From the cell containing the given text, extract its center point as [X, Y] coordinate. 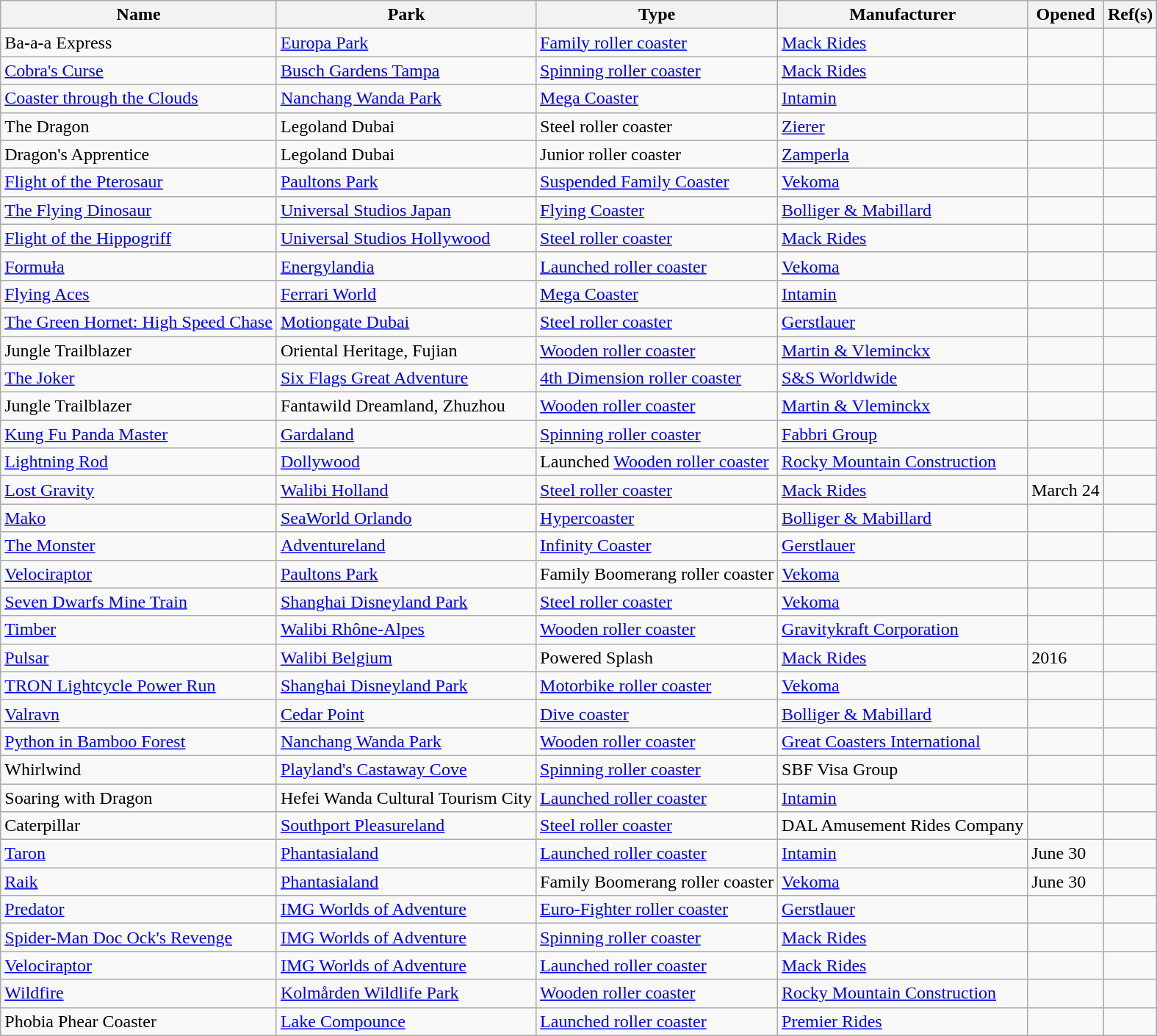
Motiongate Dubai [406, 322]
Timber [139, 630]
Valravn [139, 713]
Flight of the Pterosaur [139, 182]
Zierer [903, 126]
Walibi Holland [406, 490]
Seven Dwarfs Mine Train [139, 602]
Ba-a-a Express [139, 43]
The Green Hornet: High Speed Chase [139, 322]
Hefei Wanda Cultural Tourism City [406, 797]
Park [406, 15]
Walibi Belgium [406, 658]
Python in Bamboo Forest [139, 741]
Whirlwind [139, 769]
Formuła [139, 266]
Busch Gardens Tampa [406, 71]
The Joker [139, 378]
Spider-Man Doc Ock's Revenge [139, 938]
Mako [139, 518]
Universal Studios Hollywood [406, 238]
Kolmården Wildlife Park [406, 993]
Family roller coaster [657, 43]
Universal Studios Japan [406, 210]
Junior roller coaster [657, 154]
Suspended Family Coaster [657, 182]
Fantawild Dreamland, Zhuzhou [406, 406]
Playland's Castaway Cove [406, 769]
SBF Visa Group [903, 769]
Lake Compounce [406, 1021]
Zamperla [903, 154]
Fabbri Group [903, 434]
Wildfire [139, 993]
Lost Gravity [139, 490]
Ferrari World [406, 294]
Six Flags Great Adventure [406, 378]
Energylandia [406, 266]
The Dragon [139, 126]
Type [657, 15]
Cedar Point [406, 713]
Opened [1066, 15]
Soaring with Dragon [139, 797]
Ref(s) [1130, 15]
Motorbike roller coaster [657, 686]
Great Coasters International [903, 741]
Euro-Fighter roller coaster [657, 910]
Europa Park [406, 43]
Phobia Phear Coaster [139, 1021]
The Monster [139, 546]
Powered Splash [657, 658]
SeaWorld Orlando [406, 518]
Southport Pleasureland [406, 826]
Taron [139, 854]
Flight of the Hippogriff [139, 238]
Flying Aces [139, 294]
March 24 [1066, 490]
Walibi Rhône-Alpes [406, 630]
Name [139, 15]
The Flying Dinosaur [139, 210]
Gravitykraft Corporation [903, 630]
Launched Wooden roller coaster [657, 462]
Lightning Rod [139, 462]
Oriental Heritage, Fujian [406, 350]
Predator [139, 910]
Kung Fu Panda Master [139, 434]
Pulsar [139, 658]
Gardaland [406, 434]
Premier Rides [903, 1021]
Hypercoaster [657, 518]
Cobra's Curse [139, 71]
Adventureland [406, 546]
Raik [139, 882]
4th Dimension roller coaster [657, 378]
TRON Lightcycle Power Run [139, 686]
Flying Coaster [657, 210]
2016 [1066, 658]
S&S Worldwide [903, 378]
Coaster through the Clouds [139, 98]
Caterpillar [139, 826]
Infinity Coaster [657, 546]
Dollywood [406, 462]
Manufacturer [903, 15]
DAL Amusement Rides Company [903, 826]
Dive coaster [657, 713]
Dragon's Apprentice [139, 154]
